Output the (X, Y) coordinate of the center of the cell containing the given text.  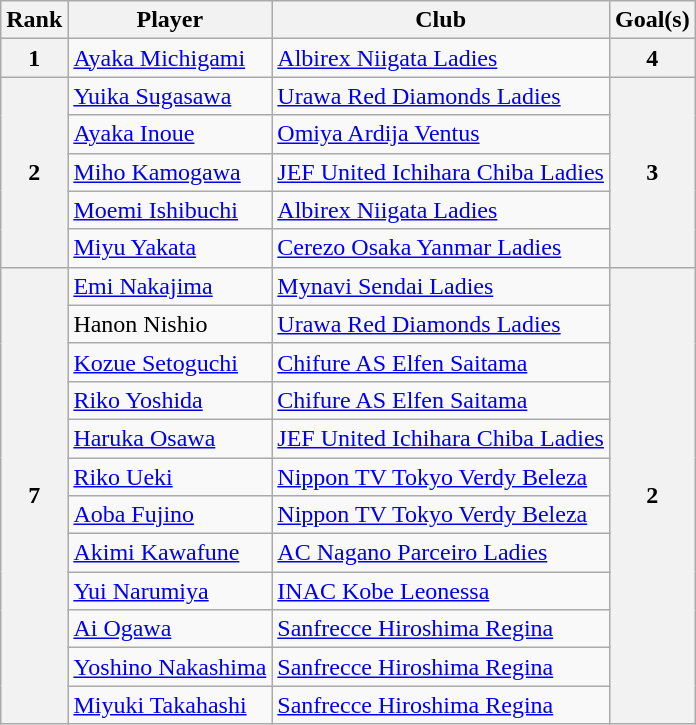
Rank (34, 20)
Player (170, 20)
Miyu Yakata (170, 248)
Yoshino Nakashima (170, 667)
1 (34, 58)
INAC Kobe Leonessa (441, 591)
Haruka Osawa (170, 438)
Club (441, 20)
Yuika Sugasawa (170, 96)
3 (652, 172)
Miho Kamogawa (170, 172)
Goal(s) (652, 20)
AC Nagano Parceiro Ladies (441, 553)
4 (652, 58)
Yui Narumiya (170, 591)
Omiya Ardija Ventus (441, 134)
Akimi Kawafune (170, 553)
Riko Ueki (170, 477)
Riko Yoshida (170, 400)
Kozue Setoguchi (170, 362)
Miyuki Takahashi (170, 705)
Ai Ogawa (170, 629)
Emi Nakajima (170, 286)
Mynavi Sendai Ladies (441, 286)
7 (34, 496)
Hanon Nishio (170, 324)
Ayaka Michigami (170, 58)
Aoba Fujino (170, 515)
Moemi Ishibuchi (170, 210)
Cerezo Osaka Yanmar Ladies (441, 248)
Ayaka Inoue (170, 134)
